Identify which cell holds the provided text, then report its [x, y] central coordinate. 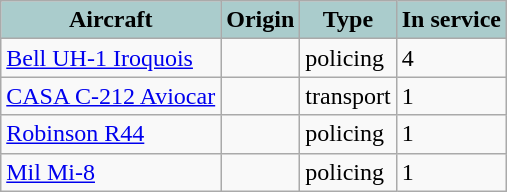
Mil Mi-8 [111, 172]
transport [348, 96]
CASA C-212 Aviocar [111, 96]
Origin [260, 20]
4 [451, 58]
Bell UH-1 Iroquois [111, 58]
In service [451, 20]
Aircraft [111, 20]
Type [348, 20]
Robinson R44 [111, 134]
